Determine the (x, y) coordinate at the center of the cell enclosing the given text.  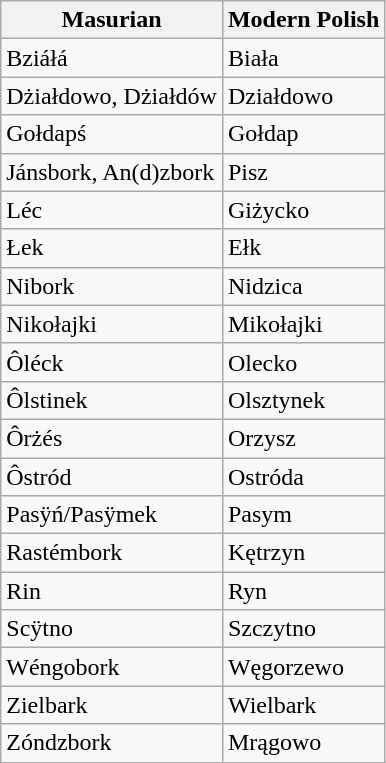
Jánsbork, An(d)zbork (112, 172)
Bziáłá (112, 58)
Modern Polish (303, 20)
Nibork (112, 286)
Mikołajki (303, 324)
Węgorzewo (303, 667)
Kętrzyn (303, 553)
Olecko (303, 362)
Scÿtno (112, 629)
Wéngobork (112, 667)
Rastémbork (112, 553)
Działdowo (303, 96)
Pisz (303, 172)
Pasÿń/Pasÿmek (112, 515)
Ełk (303, 248)
Ryn (303, 591)
Nikołajki (112, 324)
Masurian (112, 20)
Ôstród (112, 477)
Łek (112, 248)
Zielbark (112, 705)
Rin (112, 591)
Orzysz (303, 438)
Dżiałdowo, Dżiałdów (112, 96)
Nidzica (303, 286)
Gołdapś (112, 134)
Ôlstinek (112, 400)
Ostróda (303, 477)
Giżycko (303, 210)
Wielbark (303, 705)
Biała (303, 58)
Léc (112, 210)
Szczytno (303, 629)
Ôléck (112, 362)
Ôrżés (112, 438)
Zóndzbork (112, 743)
Pasym (303, 515)
Olsztynek (303, 400)
Gołdap (303, 134)
Mrągowo (303, 743)
